Extract the (x, y) coordinate from the center of the cell holding the provided text.  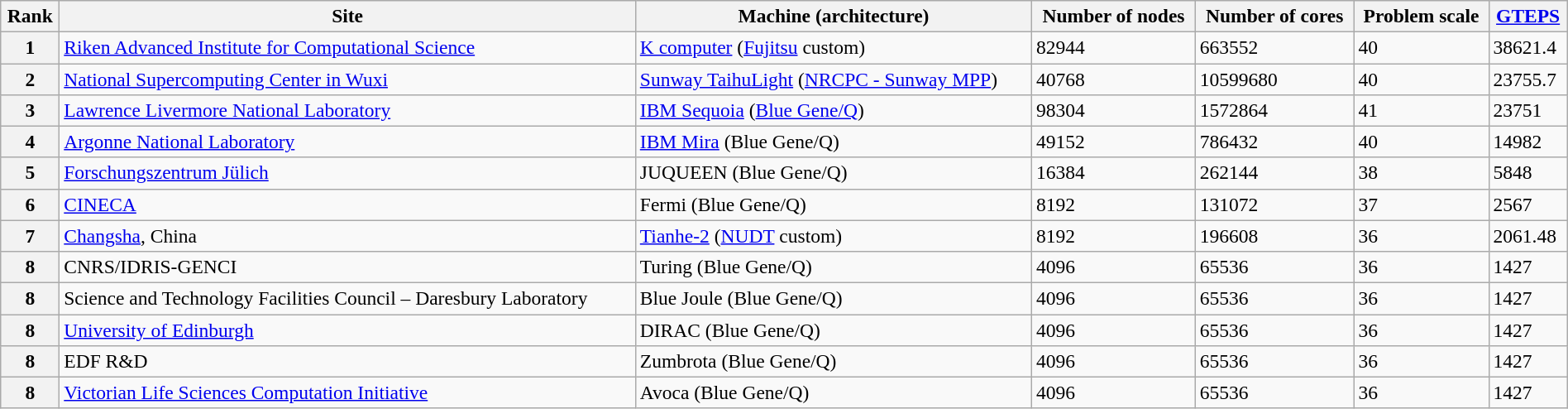
23751 (1528, 110)
JUQUEEN (Blue Gene/Q) (834, 173)
38621.4 (1528, 47)
2 (30, 79)
CNRS/IDRIS-GENCI (347, 267)
National Supercomputing Center in Wuxi (347, 79)
University of Edinburgh (347, 330)
41 (1421, 110)
196608 (1274, 236)
49152 (1114, 142)
37 (1421, 204)
Riken Advanced Institute for Computational Science (347, 47)
EDF R&D (347, 361)
3 (30, 110)
5848 (1528, 173)
Number of cores (1274, 16)
Sunway TaihuLight (NRCPC - Sunway MPP) (834, 79)
131072 (1274, 204)
663552 (1274, 47)
40768 (1114, 79)
10599680 (1274, 79)
16384 (1114, 173)
23755.7 (1528, 79)
CINECA (347, 204)
1572864 (1274, 110)
98304 (1114, 110)
Fermi (Blue Gene/Q) (834, 204)
Science and Technology Facilities Council – Daresbury Laboratory (347, 298)
Site (347, 16)
786432 (1274, 142)
38 (1421, 173)
Forschungszentrum Jülich (347, 173)
Number of nodes (1114, 16)
Blue Joule (Blue Gene/Q) (834, 298)
14982 (1528, 142)
4 (30, 142)
82944 (1114, 47)
Problem scale (1421, 16)
Avoca (Blue Gene/Q) (834, 392)
DIRAC (Blue Gene/Q) (834, 330)
Victorian Life Sciences Computation Initiative (347, 392)
5 (30, 173)
6 (30, 204)
1 (30, 47)
GTEPS (1528, 16)
Tianhe-2 (NUDT custom) (834, 236)
2061.48 (1528, 236)
Lawrence Livermore National Laboratory (347, 110)
262144 (1274, 173)
Machine (architecture) (834, 16)
Rank (30, 16)
Turing (Blue Gene/Q) (834, 267)
7 (30, 236)
Changsha, China (347, 236)
2567 (1528, 204)
Argonne National Laboratory (347, 142)
Zumbrota (Blue Gene/Q) (834, 361)
K computer (Fujitsu custom) (834, 47)
IBM Mira (Blue Gene/Q) (834, 142)
IBM Sequoia (Blue Gene/Q) (834, 110)
